Extract the [X, Y] coordinate from the center of the cell holding the provided text.  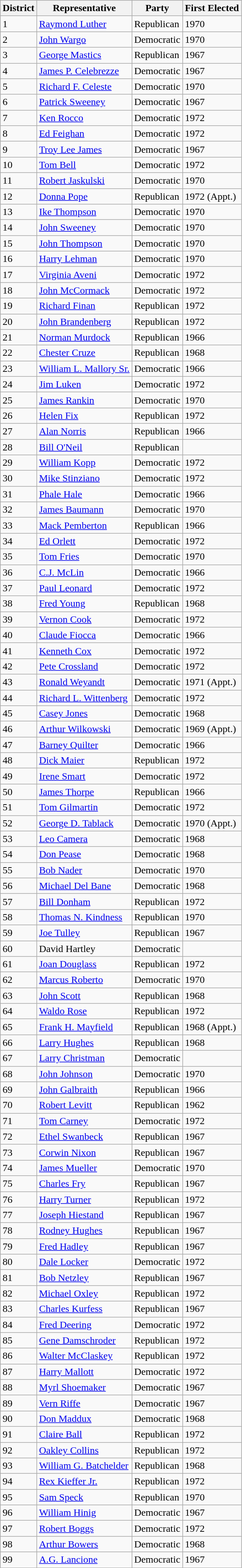
Helen Fix [84, 415]
Ethel Swanbeck [84, 1136]
Party [157, 8]
45 [19, 714]
Bill O'Neil [84, 447]
Ike Thompson [84, 212]
Joseph Hiestand [84, 1215]
Irene Smart [84, 776]
93 [19, 1466]
Patrick Sweeney [84, 102]
80 [19, 1262]
31 [19, 494]
12 [19, 196]
28 [19, 447]
77 [19, 1215]
David Hartley [84, 948]
59 [19, 933]
George Mastics [84, 55]
Larry Hughes [84, 1043]
Bill Donham [84, 901]
Robert Jaskulski [84, 180]
Richard F. Celeste [84, 86]
William G. Batchelder [84, 1466]
Harry Mallott [84, 1372]
Fred Hadley [84, 1246]
46 [19, 729]
87 [19, 1372]
John Brandenberg [84, 322]
41 [19, 651]
84 [19, 1325]
James P. Celebrezze [84, 71]
86 [19, 1356]
69 [19, 1090]
Ken Rocco [84, 118]
Bob Nader [84, 870]
49 [19, 776]
Bob Netzley [84, 1278]
33 [19, 525]
62 [19, 980]
70 [19, 1105]
Mike Stinziano [84, 478]
63 [19, 996]
40 [19, 635]
1962 [212, 1105]
Norman Murdock [84, 337]
A.G. Lancione [84, 1560]
Myrl Shoemaker [84, 1387]
14 [19, 228]
Walter McClaskey [84, 1356]
78 [19, 1231]
13 [19, 212]
Fred Young [84, 604]
Kenneth Cox [84, 651]
John McCormack [84, 290]
Fred Deering [84, 1325]
25 [19, 400]
43 [19, 682]
Marcus Roberto [84, 980]
Pete Crossland [84, 666]
15 [19, 243]
Vernon Cook [84, 619]
Rex Kieffer Jr. [84, 1482]
58 [19, 917]
47 [19, 745]
42 [19, 666]
89 [19, 1403]
Waldo Rose [84, 1011]
92 [19, 1450]
John Sweeney [84, 228]
Paul Leonard [84, 588]
George D. Tablack [84, 823]
John Thompson [84, 243]
90 [19, 1419]
52 [19, 823]
50 [19, 792]
60 [19, 948]
Arthur Bowers [84, 1544]
66 [19, 1043]
39 [19, 619]
1972 (Appt.) [212, 196]
Oakley Collins [84, 1450]
1970 (Appt.) [212, 823]
First Elected [212, 8]
William Kopp [84, 463]
23 [19, 369]
Virginia Aveni [84, 275]
Leo Camera [84, 839]
Tom Gilmartin [84, 807]
Larry Christman [84, 1058]
Phale Hale [84, 494]
Arthur Wilkowski [84, 729]
37 [19, 588]
John Johnson [84, 1074]
7 [19, 118]
1971 (Appt.) [212, 682]
1 [19, 24]
17 [19, 275]
Don Pease [84, 854]
98 [19, 1544]
James Mueller [84, 1168]
71 [19, 1121]
Vern Riffe [84, 1403]
56 [19, 886]
35 [19, 557]
38 [19, 604]
Tom Fries [84, 557]
27 [19, 431]
James Baumann [84, 510]
16 [19, 259]
Ronald Weyandt [84, 682]
Donna Pope [84, 196]
Robert Boggs [84, 1528]
Joe Tulley [84, 933]
48 [19, 761]
2 [19, 40]
5 [19, 86]
76 [19, 1199]
Rodney Hughes [84, 1231]
William Hinig [84, 1513]
73 [19, 1152]
32 [19, 510]
68 [19, 1074]
Claude Fiocca [84, 635]
Robert Levitt [84, 1105]
Gene Damschroder [84, 1340]
Michael Del Bane [84, 886]
30 [19, 478]
James Thorpe [84, 792]
John Scott [84, 996]
Dale Locker [84, 1262]
26 [19, 415]
55 [19, 870]
54 [19, 854]
85 [19, 1340]
75 [19, 1183]
18 [19, 290]
John Wargo [84, 40]
District [19, 8]
44 [19, 698]
6 [19, 102]
72 [19, 1136]
64 [19, 1011]
Frank H. Mayfield [84, 1027]
95 [19, 1497]
74 [19, 1168]
51 [19, 807]
Don Maddux [84, 1419]
Harry Turner [84, 1199]
Claire Ball [84, 1434]
Charles Kurfess [84, 1309]
Sam Speck [84, 1497]
Troy Lee James [84, 149]
82 [19, 1293]
Ed Orlett [84, 541]
Richard L. Wittenberg [84, 698]
Thomas N. Kindness [84, 917]
C.J. McLin [84, 572]
Chester Cruze [84, 353]
3 [19, 55]
67 [19, 1058]
19 [19, 306]
Dick Maier [84, 761]
Ed Feighan [84, 133]
20 [19, 322]
1969 (Appt.) [212, 729]
83 [19, 1309]
22 [19, 353]
Tom Carney [84, 1121]
8 [19, 133]
97 [19, 1528]
1968 (Appt.) [212, 1027]
Corwin Nixon [84, 1152]
Harry Lehman [84, 259]
81 [19, 1278]
Raymond Luther [84, 24]
Alan Norris [84, 431]
34 [19, 541]
Michael Oxley [84, 1293]
Richard Finan [84, 306]
96 [19, 1513]
4 [19, 71]
10 [19, 165]
Jim Luken [84, 384]
Casey Jones [84, 714]
Representative [84, 8]
Charles Fry [84, 1183]
John Galbraith [84, 1090]
91 [19, 1434]
11 [19, 180]
79 [19, 1246]
53 [19, 839]
61 [19, 964]
24 [19, 384]
29 [19, 463]
99 [19, 1560]
65 [19, 1027]
William L. Mallory Sr. [84, 369]
21 [19, 337]
57 [19, 901]
9 [19, 149]
Joan Douglass [84, 964]
James Rankin [84, 400]
Barney Quilter [84, 745]
94 [19, 1482]
Mack Pemberton [84, 525]
36 [19, 572]
88 [19, 1387]
Tom Bell [84, 165]
